Return [x, y] of the center of cell containing provided text 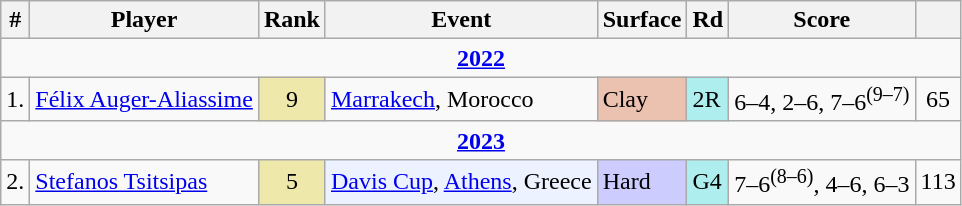
Event [461, 20]
2023 [481, 140]
5 [292, 182]
Rd [708, 20]
Score [822, 20]
1. [16, 100]
Stefanos Tsitsipas [144, 182]
Rank [292, 20]
2022 [481, 58]
Clay [642, 100]
7–6(8–6), 4–6, 6–3 [822, 182]
113 [938, 182]
6–4, 2–6, 7–6(9–7) [822, 100]
Hard [642, 182]
Player [144, 20]
Davis Cup, Athens, Greece [461, 182]
Félix Auger-Aliassime [144, 100]
9 [292, 100]
65 [938, 100]
# [16, 20]
Surface [642, 20]
2. [16, 182]
Marrakech, Morocco [461, 100]
G4 [708, 182]
2R [708, 100]
